Return the [x, y] coordinate for the center point of the cell that contains the specified text.  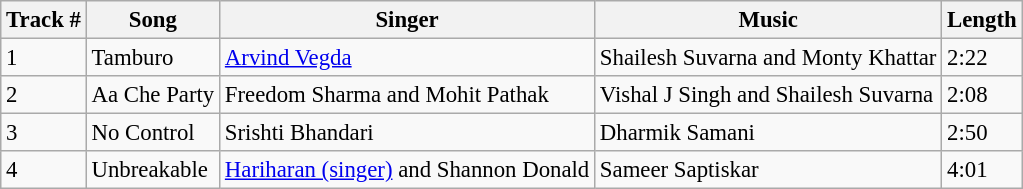
1 [44, 58]
Srishti Bhandari [408, 133]
Shailesh Suvarna and Monty Khattar [768, 58]
Track # [44, 20]
2:50 [982, 133]
Tamburo [152, 58]
Aa Che Party [152, 95]
Arvind Vegda [408, 58]
Length [982, 20]
Dharmik Samani [768, 133]
Hariharan (singer) and Shannon Donald [408, 170]
4:01 [982, 170]
Song [152, 20]
No Control [152, 133]
Music [768, 20]
3 [44, 133]
Freedom Sharma and Mohit Pathak [408, 95]
Vishal J Singh and Shailesh Suvarna [768, 95]
2:22 [982, 58]
2 [44, 95]
Unbreakable [152, 170]
2:08 [982, 95]
4 [44, 170]
Sameer Saptiskar [768, 170]
Singer [408, 20]
